Detect which cell encompasses the target text, then output its [x, y] center coordinate. 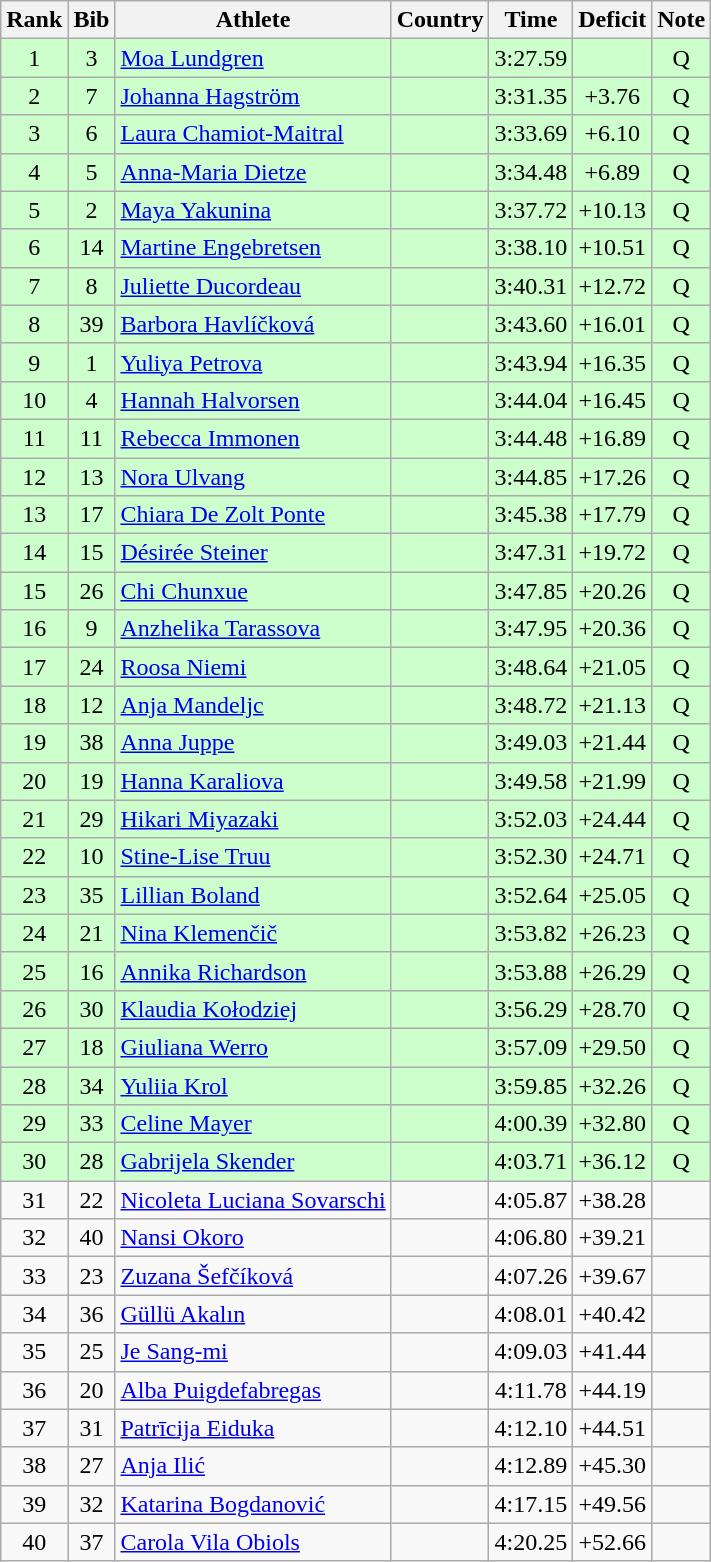
+29.50 [612, 1047]
3:47.31 [531, 553]
Laura Chamiot-Maitral [253, 134]
3:44.04 [531, 400]
4:12.89 [531, 1466]
Yuliia Krol [253, 1085]
3:27.59 [531, 58]
+39.67 [612, 1276]
Chiara De Zolt Ponte [253, 515]
3:47.85 [531, 591]
4:09.03 [531, 1352]
Nansi Okoro [253, 1238]
4:17.15 [531, 1504]
+20.36 [612, 629]
+44.19 [612, 1390]
3:44.48 [531, 438]
+16.01 [612, 324]
3:47.95 [531, 629]
Celine Mayer [253, 1124]
Rank [34, 20]
+19.72 [612, 553]
+16.45 [612, 400]
4:20.25 [531, 1542]
Lillian Boland [253, 895]
+39.21 [612, 1238]
4:03.71 [531, 1162]
Gabrijela Skender [253, 1162]
3:52.30 [531, 857]
+41.44 [612, 1352]
3:53.82 [531, 933]
Anna Juppe [253, 743]
Yuliya Petrova [253, 362]
Anna-Maria Dietze [253, 172]
+21.99 [612, 781]
Zuzana Šefčíková [253, 1276]
+21.44 [612, 743]
3:43.94 [531, 362]
3:56.29 [531, 1009]
+21.13 [612, 705]
4:06.80 [531, 1238]
Athlete [253, 20]
3:49.58 [531, 781]
3:49.03 [531, 743]
Anja Ilić [253, 1466]
3:53.88 [531, 971]
3:37.72 [531, 210]
+17.79 [612, 515]
+26.29 [612, 971]
+32.80 [612, 1124]
Hannah Halvorsen [253, 400]
Hanna Karaliova [253, 781]
+10.13 [612, 210]
+21.05 [612, 667]
4:00.39 [531, 1124]
+32.26 [612, 1085]
Carola Vila Obiols [253, 1542]
+24.44 [612, 819]
Johanna Hagström [253, 96]
+40.42 [612, 1314]
Moa Lundgren [253, 58]
3:40.31 [531, 286]
+38.28 [612, 1200]
3:45.38 [531, 515]
Anja Mandeljc [253, 705]
+16.89 [612, 438]
Rebecca Immonen [253, 438]
3:43.60 [531, 324]
3:59.85 [531, 1085]
3:31.35 [531, 96]
+6.89 [612, 172]
+45.30 [612, 1466]
Annika Richardson [253, 971]
Chi Chunxue [253, 591]
+10.51 [612, 248]
3:57.09 [531, 1047]
3:48.64 [531, 667]
Alba Puigdefabregas [253, 1390]
3:34.48 [531, 172]
Giuliana Werro [253, 1047]
Juliette Ducordeau [253, 286]
+52.66 [612, 1542]
3:52.64 [531, 895]
+24.71 [612, 857]
Je Sang-mi [253, 1352]
+26.23 [612, 933]
3:48.72 [531, 705]
Patrīcija Eiduka [253, 1428]
4:08.01 [531, 1314]
Güllü Akalın [253, 1314]
+44.51 [612, 1428]
Nora Ulvang [253, 477]
3:38.10 [531, 248]
Klaudia Kołodziej [253, 1009]
4:12.10 [531, 1428]
3:33.69 [531, 134]
Barbora Havlíčková [253, 324]
+6.10 [612, 134]
+3.76 [612, 96]
+17.26 [612, 477]
Stine-Lise Truu [253, 857]
4:05.87 [531, 1200]
+20.26 [612, 591]
Bib [92, 20]
Nicoleta Luciana Sovarschi [253, 1200]
Maya Yakunina [253, 210]
+36.12 [612, 1162]
+16.35 [612, 362]
Country [440, 20]
Time [531, 20]
Katarina Bogdanović [253, 1504]
Note [682, 20]
Anzhelika Tarassova [253, 629]
Deficit [612, 20]
+49.56 [612, 1504]
4:07.26 [531, 1276]
Désirée Steiner [253, 553]
+12.72 [612, 286]
+28.70 [612, 1009]
+25.05 [612, 895]
Martine Engebretsen [253, 248]
3:52.03 [531, 819]
4:11.78 [531, 1390]
Nina Klemenčič [253, 933]
Roosa Niemi [253, 667]
Hikari Miyazaki [253, 819]
3:44.85 [531, 477]
